For the text-containing cell, return its midpoint in (x, y) coordinate format. 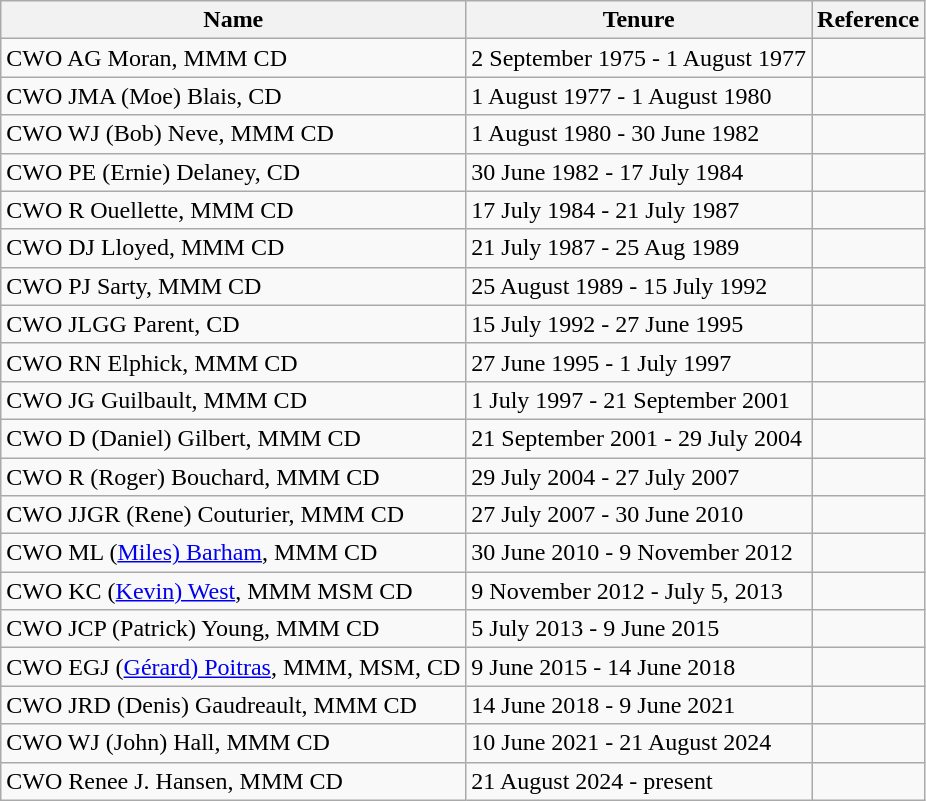
30 June 1982 - 17 July 1984 (639, 172)
14 June 2018 - 9 June 2021 (639, 705)
Name (234, 20)
Reference (868, 20)
21 September 2001 - 29 July 2004 (639, 438)
1 August 1977 - 1 August 1980 (639, 96)
CWO RN Elphick, MMM CD (234, 362)
27 June 1995 - 1 July 1997 (639, 362)
10 June 2021 - 21 August 2024 (639, 743)
CWO JMA (Moe) Blais, CD (234, 96)
CWO DJ Lloyed, MMM CD (234, 248)
27 July 2007 - 30 June 2010 (639, 515)
CWO JCP (Patrick) Young, MMM CD (234, 629)
17 July 1984 - 21 July 1987 (639, 210)
5 July 2013 - 9 June 2015 (639, 629)
21 July 1987 - 25 Aug 1989 (639, 248)
CWO AG Moran, MMM CD (234, 58)
CWO WJ (John) Hall, MMM CD (234, 743)
CWO JRD (Denis) Gaudreault, MMM CD (234, 705)
CWO PE (Ernie) Delaney, CD (234, 172)
CWO JG Guilbault, MMM CD (234, 400)
Tenure (639, 20)
CWO R (Roger) Bouchard, MMM CD (234, 477)
21 August 2024 - present (639, 781)
CWO JLGG Parent, CD (234, 324)
CWO ML (Miles) Barham, MMM CD (234, 553)
30 June 2010 - 9 November 2012 (639, 553)
25 August 1989 - 15 July 1992 (639, 286)
CWO KC (Kevin) West, MMM MSM CD (234, 591)
9 June 2015 - 14 June 2018 (639, 667)
CWO WJ (Bob) Neve, MMM CD (234, 134)
1 July 1997 - 21 September 2001 (639, 400)
9 November 2012 - July 5, 2013 (639, 591)
CWO D (Daniel) Gilbert, MMM CD (234, 438)
CWO JJGR (Rene) Couturier, MMM CD (234, 515)
2 September 1975 - 1 August 1977 (639, 58)
1 August 1980 - 30 June 1982 (639, 134)
CWO PJ Sarty, MMM CD (234, 286)
CWO R Ouellette, MMM CD (234, 210)
15 July 1992 - 27 June 1995 (639, 324)
CWO EGJ (Gérard) Poitras, MMM, MSM, CD (234, 667)
CWO Renee J. Hansen, MMM CD (234, 781)
29 July 2004 - 27 July 2007 (639, 477)
